Output the (X, Y) coordinate of the center of the cell containing the given text.  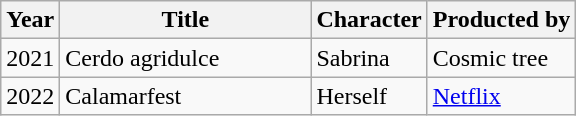
Year (30, 20)
Title (186, 20)
2021 (30, 58)
Herself (369, 96)
Producted by (502, 20)
Character (369, 20)
Calamarfest (186, 96)
Netflix (502, 96)
Cerdo agridulce (186, 58)
Sabrina (369, 58)
Cosmic tree (502, 58)
2022 (30, 96)
